Locate the cell with the specified text and output its [X, Y] center coordinate. 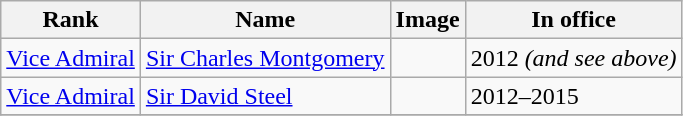
Sir David Steel [265, 96]
Rank [71, 20]
In office [574, 20]
Sir Charles Montgomery [265, 58]
Name [265, 20]
2012 (and see above) [574, 58]
Image [428, 20]
2012–2015 [574, 96]
